Extract the [x, y] coordinate from the center of the cell holding the provided text.  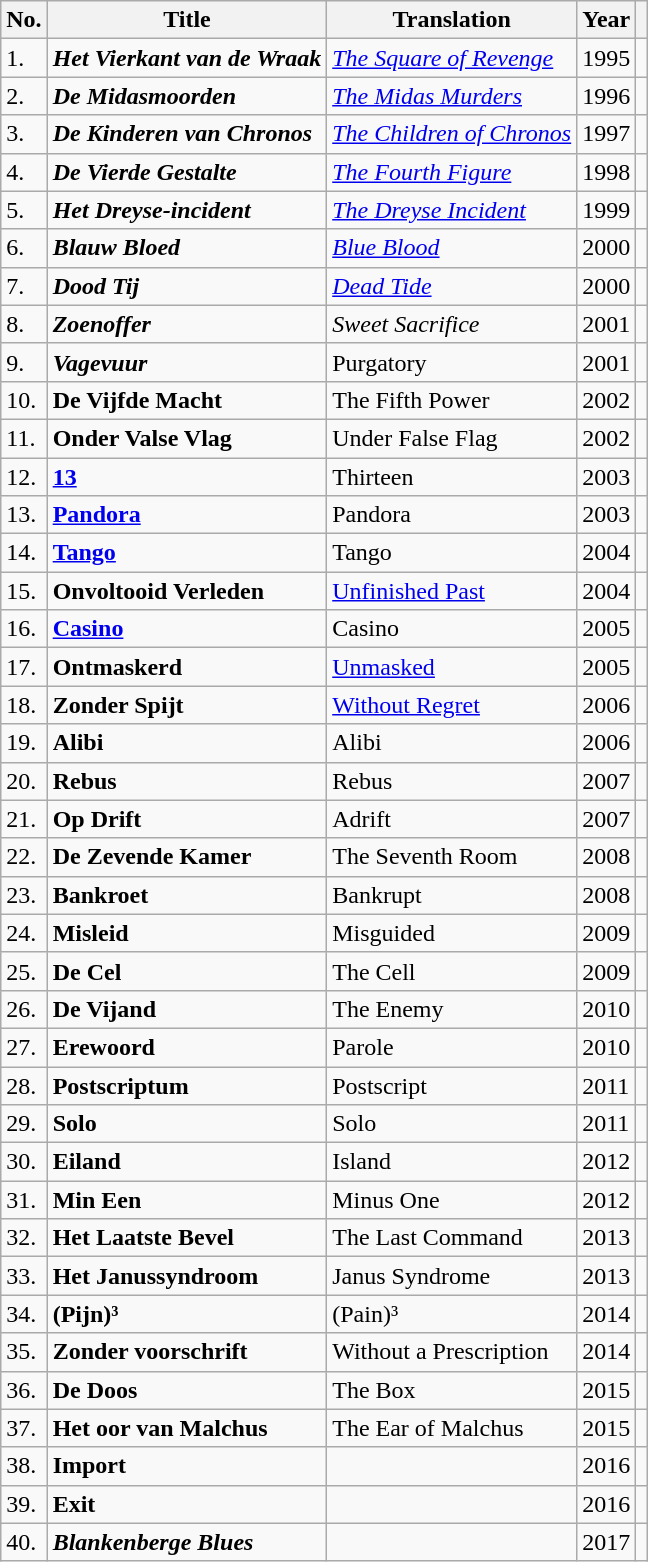
De Cel [187, 971]
20. [24, 781]
15. [24, 591]
1995 [606, 58]
The Cell [452, 971]
Adrift [452, 819]
Blue Blood [452, 248]
Janus Syndrome [452, 1276]
Dead Tide [452, 286]
Zonder Spijt [187, 705]
Without Regret [452, 705]
Parole [452, 1047]
Under False Flag [452, 438]
The Fifth Power [452, 400]
32. [24, 1238]
De Midasmoorden [187, 96]
The Dreyse Incident [452, 210]
11. [24, 438]
De Kinderen van Chronos [187, 134]
13. [24, 515]
35. [24, 1352]
Bankroet [187, 895]
Unfinished Past [452, 591]
Sweet Sacrifice [452, 324]
Het Dreyse-incident [187, 210]
1998 [606, 172]
31. [24, 1200]
The Box [452, 1390]
1996 [606, 96]
22. [24, 857]
De Vierde Gestalte [187, 172]
Translation [452, 20]
14. [24, 553]
Purgatory [452, 362]
Misleid [187, 933]
1997 [606, 134]
38. [24, 1466]
Thirteen [452, 477]
De Zevende Kamer [187, 857]
2017 [606, 1542]
Erewoord [187, 1047]
2. [24, 96]
19. [24, 743]
18. [24, 705]
Min Een [187, 1200]
Ontmaskerd [187, 667]
5. [24, 210]
Postscript [452, 1085]
The Square of Revenge [452, 58]
Dood Tij [187, 286]
26. [24, 1009]
25. [24, 971]
8. [24, 324]
29. [24, 1124]
34. [24, 1314]
16. [24, 629]
24. [24, 933]
1. [24, 58]
De Vijfde Macht [187, 400]
The Seventh Room [452, 857]
Postscriptum [187, 1085]
Het Laatste Bevel [187, 1238]
Vagevuur [187, 362]
30. [24, 1162]
The Last Command [452, 1238]
Island [452, 1162]
21. [24, 819]
36. [24, 1390]
9. [24, 362]
23. [24, 895]
The Enemy [452, 1009]
Blauw Bloed [187, 248]
Zonder voorschrift [187, 1352]
10. [24, 400]
Op Drift [187, 819]
Exit [187, 1504]
Blankenberge Blues [187, 1542]
28. [24, 1085]
Year [606, 20]
37. [24, 1428]
1999 [606, 210]
De Vijand [187, 1009]
27. [24, 1047]
17. [24, 667]
33. [24, 1276]
Het oor van Malchus [187, 1428]
The Midas Murders [452, 96]
Eiland [187, 1162]
No. [24, 20]
12. [24, 477]
7. [24, 286]
Het Janussyndroom [187, 1276]
Bankrupt [452, 895]
Unmasked [452, 667]
The Children of Chronos [452, 134]
Minus One [452, 1200]
6. [24, 248]
3. [24, 134]
(Pijn)³ [187, 1314]
Without a Prescription [452, 1352]
Zoenoffer [187, 324]
Onvoltooid Verleden [187, 591]
De Doos [187, 1390]
40. [24, 1542]
13 [187, 477]
Import [187, 1466]
39. [24, 1504]
Onder Valse Vlag [187, 438]
Misguided [452, 933]
Het Vierkant van de Wraak [187, 58]
The Ear of Malchus [452, 1428]
(Pain)³ [452, 1314]
The Fourth Figure [452, 172]
4. [24, 172]
Title [187, 20]
